Scan for the cell matching the given text and deliver its [x, y] coordinate at center. 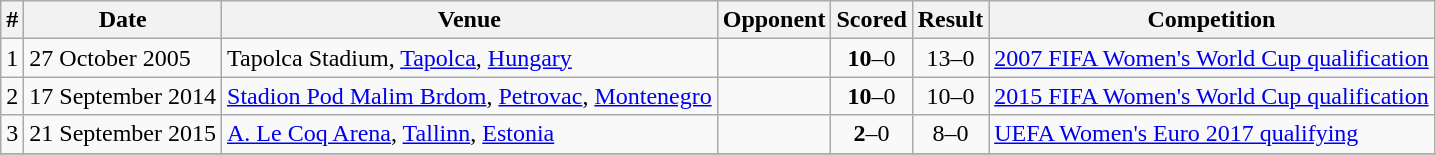
2–0 [872, 134]
2007 FIFA Women's World Cup qualification [1212, 58]
A. Le Coq Arena, Tallinn, Estonia [470, 134]
UEFA Women's Euro 2017 qualifying [1212, 134]
2015 FIFA Women's World Cup qualification [1212, 96]
# [12, 20]
Opponent [774, 20]
17 September 2014 [123, 96]
Result [950, 20]
Stadion Pod Malim Brdom, Petrovac, Montenegro [470, 96]
Venue [470, 20]
Scored [872, 20]
Competition [1212, 20]
27 October 2005 [123, 58]
Date [123, 20]
8–0 [950, 134]
3 [12, 134]
21 September 2015 [123, 134]
1 [12, 58]
Tapolca Stadium, Tapolca, Hungary [470, 58]
2 [12, 96]
13–0 [950, 58]
